Determine the (x, y) coordinate at the center of the cell enclosing the given text.  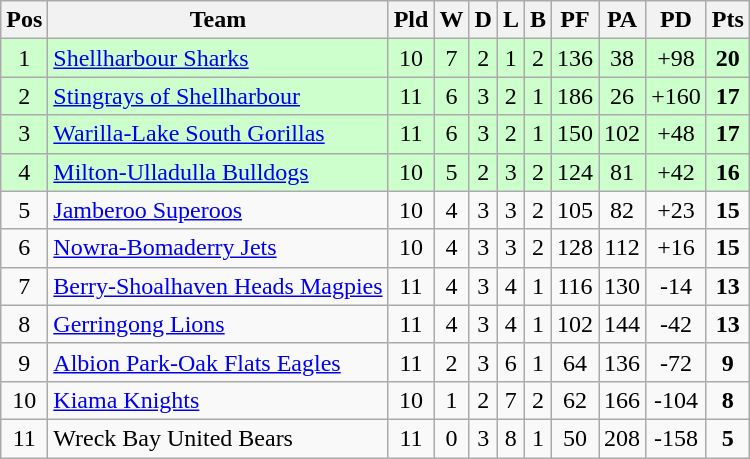
Albion Park-Oak Flats Eagles (218, 362)
D (483, 20)
+16 (676, 248)
PA (622, 20)
-14 (676, 286)
+160 (676, 96)
Pld (411, 20)
62 (574, 400)
38 (622, 58)
64 (574, 362)
-42 (676, 324)
Nowra-Bomaderry Jets (218, 248)
B (538, 20)
50 (574, 438)
+23 (676, 210)
112 (622, 248)
105 (574, 210)
16 (728, 172)
-72 (676, 362)
128 (574, 248)
Jamberoo Superoos (218, 210)
PD (676, 20)
Team (218, 20)
+98 (676, 58)
150 (574, 134)
166 (622, 400)
Stingrays of Shellharbour (218, 96)
Kiama Knights (218, 400)
81 (622, 172)
Berry-Shoalhaven Heads Magpies (218, 286)
130 (622, 286)
L (510, 20)
PF (574, 20)
+42 (676, 172)
Pos (24, 20)
26 (622, 96)
Shellharbour Sharks (218, 58)
Pts (728, 20)
Milton-Ulladulla Bulldogs (218, 172)
Warilla-Lake South Gorillas (218, 134)
+48 (676, 134)
116 (574, 286)
186 (574, 96)
124 (574, 172)
144 (622, 324)
W (452, 20)
208 (622, 438)
20 (728, 58)
Wreck Bay United Bears (218, 438)
Gerringong Lions (218, 324)
82 (622, 210)
-158 (676, 438)
-104 (676, 400)
0 (452, 438)
